Capture the cell that displays the provided text and extract its (x, y) central coordinate. 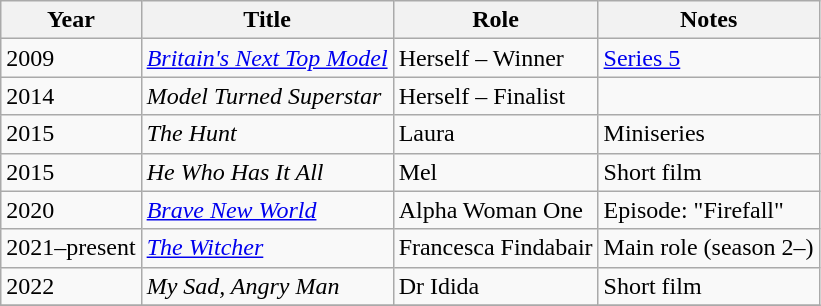
Notes (708, 20)
Role (496, 20)
Francesca Findabair (496, 248)
Laura (496, 134)
Year (71, 20)
2009 (71, 58)
The Witcher (267, 248)
2022 (71, 286)
Brave New World (267, 210)
Dr Idida (496, 286)
My Sad, Angry Man (267, 286)
Main role (season 2–) (708, 248)
2021–present (71, 248)
2020 (71, 210)
Episode: "Firefall" (708, 210)
2014 (71, 96)
Miniseries (708, 134)
Mel (496, 172)
Britain's Next Top Model (267, 58)
Alpha Woman One (496, 210)
Series 5 (708, 58)
Herself – Finalist (496, 96)
The Hunt (267, 134)
Herself – Winner (496, 58)
He Who Has It All (267, 172)
Model Turned Superstar (267, 96)
Title (267, 20)
